Search for the cell housing the specified text and yield its [X, Y] center coordinate. 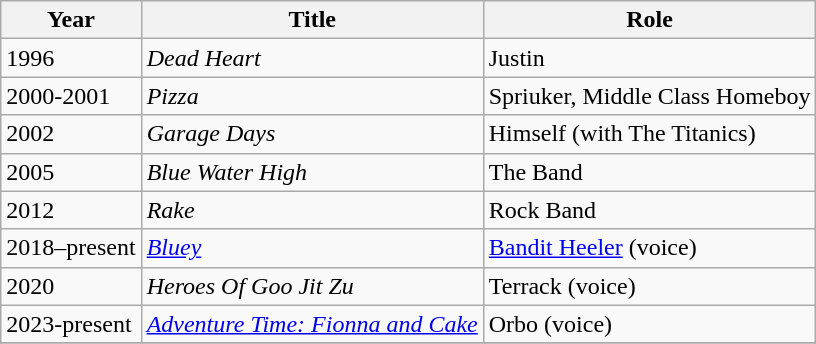
Himself (with The Titanics) [650, 134]
Year [71, 20]
2020 [71, 286]
Adventure Time: Fionna and Cake [312, 324]
Rake [312, 210]
Spriuker, Middle Class Homeboy [650, 96]
Orbo (voice) [650, 324]
2005 [71, 172]
2002 [71, 134]
Heroes Of Goo Jit Zu [312, 286]
Dead Heart [312, 58]
Role [650, 20]
Garage Days [312, 134]
2023-present [71, 324]
Pizza [312, 96]
Title [312, 20]
Rock Band [650, 210]
Bluey [312, 248]
Blue Water High [312, 172]
Justin [650, 58]
2000-2001 [71, 96]
1996 [71, 58]
Bandit Heeler (voice) [650, 248]
2012 [71, 210]
Terrack (voice) [650, 286]
The Band [650, 172]
2018–present [71, 248]
